Search for the cell housing the specified text and yield its (X, Y) center coordinate. 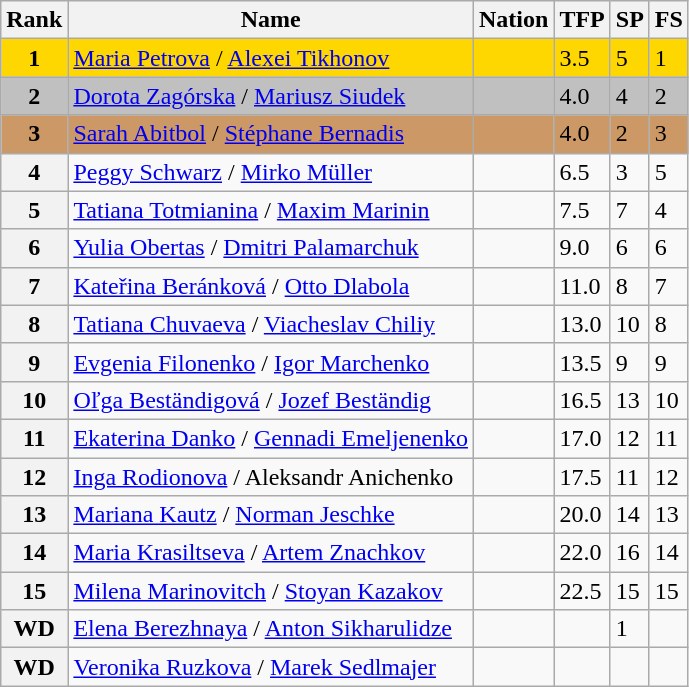
Oľga Beständigová / Jozef Beständig (271, 400)
13.5 (582, 362)
Rank (34, 20)
7.5 (582, 210)
20.0 (582, 515)
16.5 (582, 400)
9.0 (582, 248)
Ekaterina Danko / Gennadi Emeljenenko (271, 438)
11.0 (582, 286)
Name (271, 20)
Inga Rodionova / Aleksandr Anichenko (271, 477)
Kateřina Beránková / Otto Dlabola (271, 286)
Milena Marinovitch / Stoyan Kazakov (271, 591)
SP (630, 20)
Nation (513, 20)
3.5 (582, 58)
22.0 (582, 553)
Evgenia Filonenko / Igor Marchenko (271, 362)
Tatiana Totmianina / Maxim Marinin (271, 210)
TFP (582, 20)
13.0 (582, 324)
Sarah Abitbol / Stéphane Bernadis (271, 134)
Tatiana Chuvaeva / Viacheslav Chiliy (271, 324)
17.5 (582, 477)
Veronika Ruzkova / Marek Sedlmajer (271, 667)
6.5 (582, 172)
17.0 (582, 438)
Elena Berezhnaya / Anton Sikharulidze (271, 629)
16 (630, 553)
FS (668, 20)
Mariana Kautz / Norman Jeschke (271, 515)
Yulia Obertas / Dmitri Palamarchuk (271, 248)
Dorota Zagórska / Mariusz Siudek (271, 96)
Maria Krasiltseva / Artem Znachkov (271, 553)
22.5 (582, 591)
Maria Petrova / Alexei Tikhonov (271, 58)
Peggy Schwarz / Mirko Müller (271, 172)
